Return the [x, y] coordinate for the center point of the cell that contains the specified text.  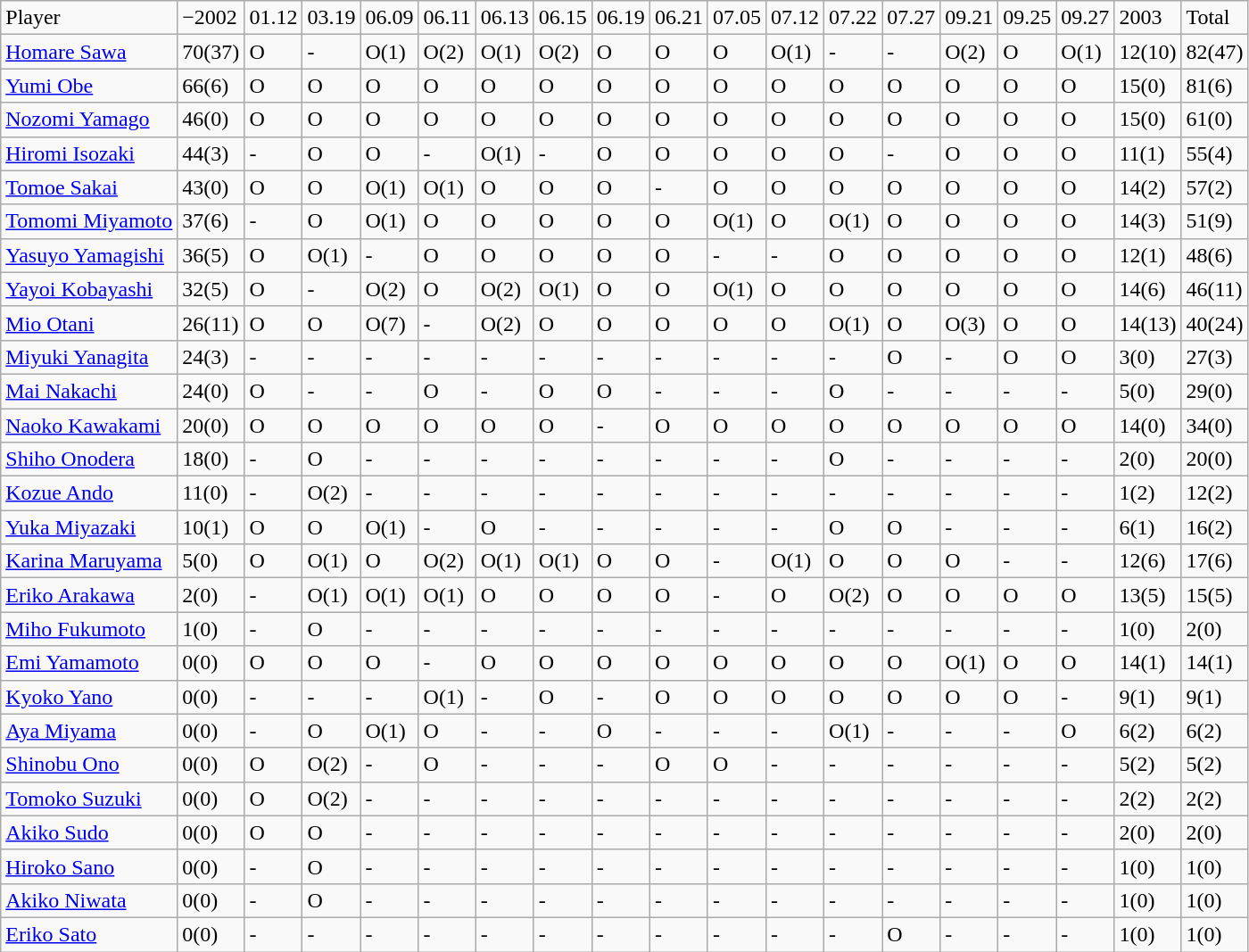
O(7) [389, 323]
55(4) [1215, 153]
34(0) [1215, 426]
12(2) [1215, 493]
29(0) [1215, 391]
43(0) [211, 187]
07.22 [853, 18]
Akiko Niwata [89, 900]
Tomoe Sakai [89, 187]
Shiho Onodera [89, 459]
06.19 [621, 18]
06.15 [562, 18]
Mai Nakachi [89, 391]
−2002 [211, 18]
Yumi Obe [89, 86]
12(6) [1147, 561]
70(37) [211, 52]
Yuka Miyazaki [89, 527]
17(6) [1215, 561]
11(0) [211, 493]
14(2) [1147, 187]
Eriko Sato [89, 934]
06.21 [678, 18]
44(3) [211, 153]
3(0) [1147, 357]
14(0) [1147, 426]
14(3) [1147, 221]
11(1) [1147, 153]
37(6) [211, 221]
16(2) [1215, 527]
51(9) [1215, 221]
6(1) [1147, 527]
Kozue Ando [89, 493]
14(6) [1147, 289]
18(0) [211, 459]
2003 [1147, 18]
61(0) [1215, 120]
66(6) [211, 86]
40(24) [1215, 323]
Total [1215, 18]
Yasuyo Yamagishi [89, 255]
Aya Miyama [89, 731]
Hiromi Isozaki [89, 153]
06.13 [505, 18]
06.11 [447, 18]
12(1) [1147, 255]
Naoko Kawakami [89, 426]
Homare Sawa [89, 52]
Akiko Sudo [89, 832]
46(0) [211, 120]
48(6) [1215, 255]
14(13) [1147, 323]
Yayoi Kobayashi [89, 289]
36(5) [211, 255]
Nozomi Yamago [89, 120]
46(11) [1215, 289]
Tomoko Suzuki [89, 799]
01.12 [273, 18]
Player [89, 18]
Mio Otani [89, 323]
13(5) [1147, 595]
Miyuki Yanagita [89, 357]
Tomomi Miyamoto [89, 221]
07.05 [737, 18]
Miho Fukumoto [89, 629]
27(3) [1215, 357]
Hiroko Sano [89, 866]
57(2) [1215, 187]
24(0) [211, 391]
1(2) [1147, 493]
82(47) [1215, 52]
03.19 [332, 18]
32(5) [211, 289]
07.12 [796, 18]
24(3) [211, 357]
Eriko Arakawa [89, 595]
Shinobu Ono [89, 765]
09.25 [1028, 18]
06.09 [389, 18]
09.27 [1085, 18]
Emi Yamamoto [89, 663]
10(1) [211, 527]
15(5) [1215, 595]
12(10) [1147, 52]
Karina Maruyama [89, 561]
O(3) [969, 323]
09.21 [969, 18]
26(11) [211, 323]
81(6) [1215, 86]
07.27 [912, 18]
Kyoko Yano [89, 697]
